Detect which cell encompasses the target text, then output its [X, Y] center coordinate. 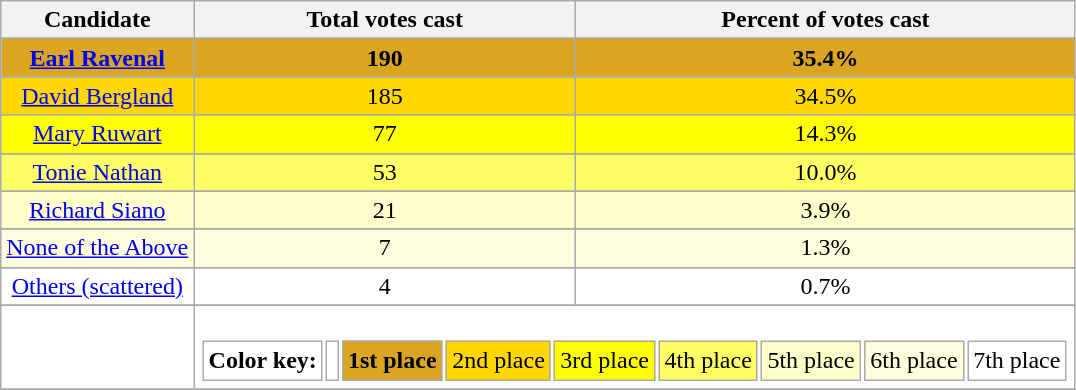
185 [385, 96]
Total votes cast [385, 20]
Earl Ravenal [98, 58]
77 [385, 134]
4 [385, 286]
Percent of votes cast [826, 20]
14.3% [826, 134]
Color key: [262, 361]
Candidate [98, 20]
None of the Above [98, 248]
10.0% [826, 172]
5th place [811, 361]
4th place [708, 361]
53 [385, 172]
0.7% [826, 286]
Color key: 1st place 2nd place 3rd place 4th place 5th place 6th place 7th place [634, 347]
1.3% [826, 248]
190 [385, 58]
7 [385, 248]
35.4% [826, 58]
1st place [392, 361]
David Bergland [98, 96]
34.5% [826, 96]
21 [385, 210]
3rd place [604, 361]
Mary Ruwart [98, 134]
2nd place [498, 361]
6th place [914, 361]
3.9% [826, 210]
Tonie Nathan [98, 172]
Richard Siano [98, 210]
7th place [1017, 361]
Others (scattered) [98, 286]
